Identify which cell holds the provided text, then report its [x, y] central coordinate. 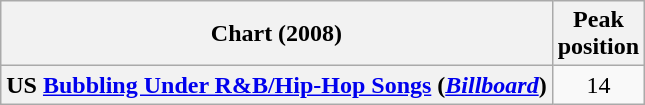
US Bubbling Under R&B/Hip-Hop Songs (Billboard) [276, 85]
Peakposition [598, 34]
Chart (2008) [276, 34]
14 [598, 85]
